Provide the (X, Y) coordinate of the cell's center where the given text is located.  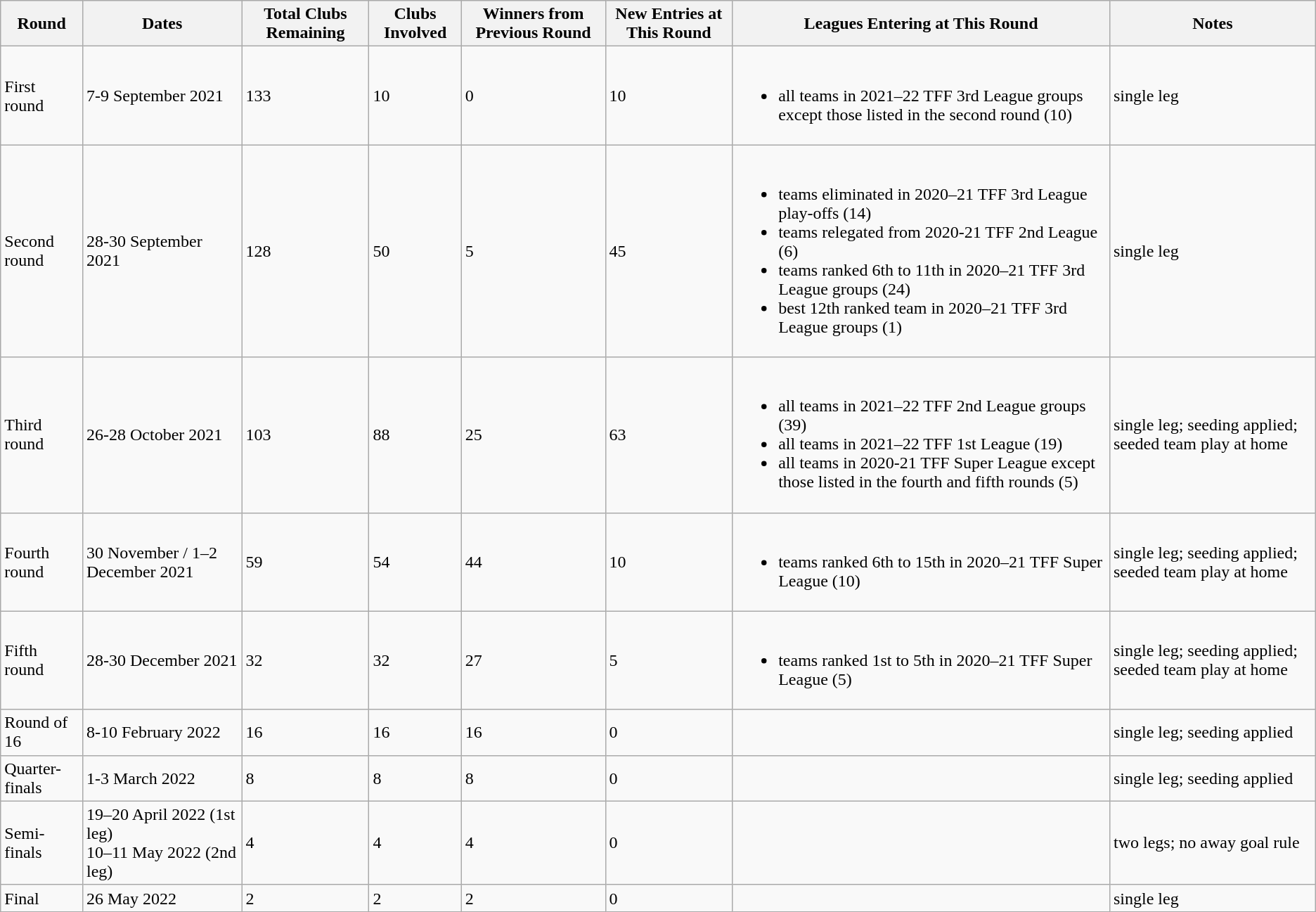
28-30 September 2021 (162, 251)
Fourth round (42, 562)
Round of 16 (42, 733)
Notes (1212, 24)
all teams in 2021–22 TFF 3rd League groups except those listed in the second round (10) (921, 96)
Dates (162, 24)
133 (305, 96)
103 (305, 435)
45 (669, 251)
7-9 September 2021 (162, 96)
Final (42, 898)
Semi-finals (42, 842)
59 (305, 562)
Second round (42, 251)
63 (669, 435)
26-28 October 2021 (162, 435)
27 (533, 660)
Total Clubs Remaining (305, 24)
teams ranked 6th to 15th in 2020–21 TFF Super League (10) (921, 562)
teams ranked 1st to 5th in 2020–21 TFF Super League (5) (921, 660)
Third round (42, 435)
Clubs Involved (415, 24)
two legs; no away goal rule (1212, 842)
Quarter-finals (42, 778)
New Entries at This Round (669, 24)
30 November / 1–2 December 2021 (162, 562)
50 (415, 251)
Fifth round (42, 660)
26 May 2022 (162, 898)
28-30 December 2021 (162, 660)
Round (42, 24)
44 (533, 562)
54 (415, 562)
Winners from Previous Round (533, 24)
First round (42, 96)
Leagues Entering at This Round (921, 24)
88 (415, 435)
1-3 March 2022 (162, 778)
128 (305, 251)
8-10 February 2022 (162, 733)
19–20 April 2022 (1st leg) 10–11 May 2022 (2nd leg) (162, 842)
25 (533, 435)
